Identify which cell holds the provided text, then report its [X, Y] central coordinate. 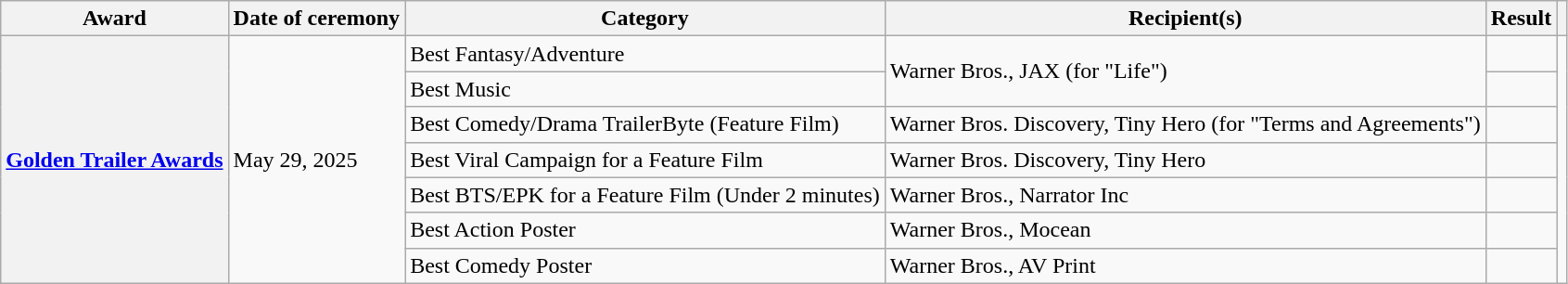
Best Fantasy/Adventure [645, 54]
Best Comedy/Drama TrailerByte (Feature Film) [645, 124]
Best BTS/EPK for a Feature Film (Under 2 minutes) [645, 195]
Best Comedy Poster [645, 265]
Best Viral Campaign for a Feature Film [645, 160]
Best Music [645, 89]
Best Action Poster [645, 230]
Award [115, 19]
Category [645, 19]
Warner Bros., Mocean [1185, 230]
Warner Bros., Narrator Inc [1185, 195]
Warner Bros., JAX (for "Life") [1185, 71]
Date of ceremony [317, 19]
Recipient(s) [1185, 19]
Result [1521, 19]
Warner Bros. Discovery, Tiny Hero (for "Terms and Agreements") [1185, 124]
Golden Trailer Awards [115, 160]
Warner Bros. Discovery, Tiny Hero [1185, 160]
May 29, 2025 [317, 160]
Warner Bros., AV Print [1185, 265]
